Return (X, Y) of the center of cell containing provided text 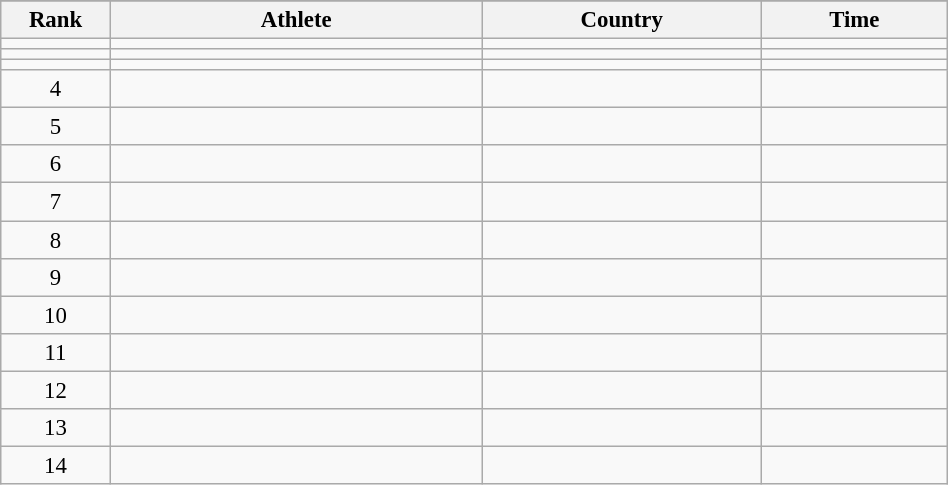
8 (56, 240)
6 (56, 165)
12 (56, 390)
Time (854, 20)
Athlete (296, 20)
14 (56, 465)
7 (56, 202)
11 (56, 352)
13 (56, 428)
5 (56, 127)
10 (56, 315)
Rank (56, 20)
Country (622, 20)
9 (56, 277)
4 (56, 89)
